For the text-containing cell, return its midpoint in (x, y) coordinate format. 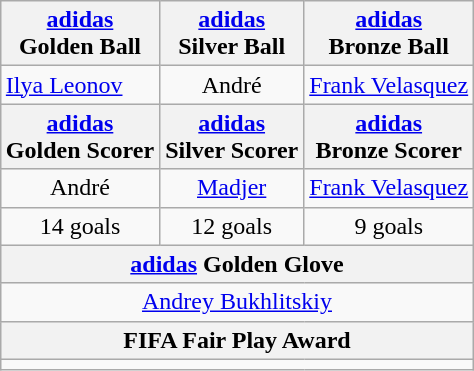
adidasBronze Scorer (389, 136)
Madjer (232, 188)
12 goals (232, 226)
9 goals (389, 226)
adidasGolden Scorer (80, 136)
adidas Golden Glove (236, 264)
adidasSilver Ball (232, 34)
Ilya Leonov (80, 85)
adidasGolden Ball (80, 34)
FIFA Fair Play Award (236, 340)
Andrey Bukhlitskiy (236, 302)
14 goals (80, 226)
adidasBronze Ball (389, 34)
adidasSilver Scorer (232, 136)
